Pinpoint the cell where the given text exists, returning its (X, Y) midpoint coordinate. 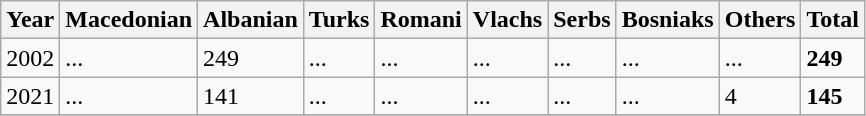
Year (30, 20)
Others (760, 20)
Albanian (251, 20)
Total (833, 20)
Turks (339, 20)
Romani (421, 20)
Bosniaks (668, 20)
2002 (30, 58)
4 (760, 96)
Vlachs (507, 20)
Serbs (582, 20)
141 (251, 96)
145 (833, 96)
2021 (30, 96)
Macedonian (129, 20)
